Identify which cell holds the provided text, then report its [X, Y] central coordinate. 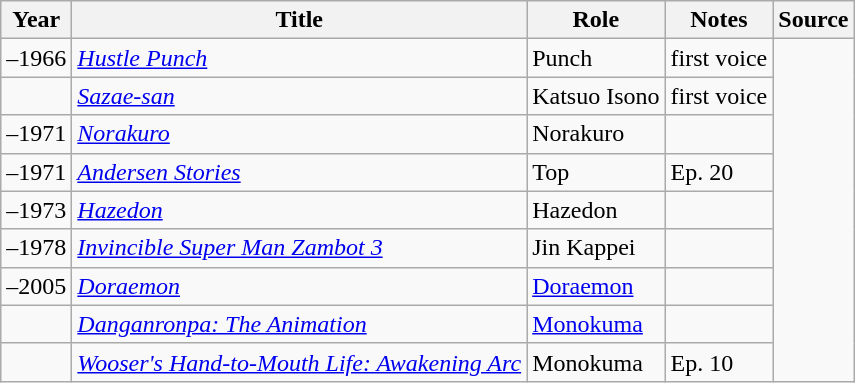
Jin Kappei [596, 248]
Sazae-san [300, 96]
–2005 [36, 286]
Invincible Super Man Zambot 3 [300, 248]
Katsuo Isono [596, 96]
Notes [719, 20]
Role [596, 20]
Top [596, 172]
Source [814, 20]
Title [300, 20]
Wooser's Hand-to-Mouth Life: Awakening Arc [300, 362]
Year [36, 20]
–1973 [36, 210]
Danganronpa: The Animation [300, 324]
Andersen Stories [300, 172]
Hustle Punch [300, 58]
–1978 [36, 248]
Ep. 20 [719, 172]
–1966 [36, 58]
Ep. 10 [719, 362]
Punch [596, 58]
